Pinpoint the cell where the given text exists, returning its (x, y) midpoint coordinate. 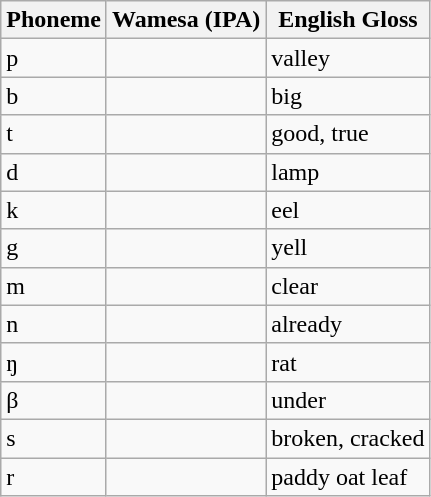
rat (348, 362)
p (54, 58)
yell (348, 248)
under (348, 400)
ŋ (54, 362)
English Gloss (348, 20)
broken, cracked (348, 438)
big (348, 96)
Wamesa (IPA) (186, 20)
already (348, 324)
b (54, 96)
clear (348, 286)
Phoneme (54, 20)
good, true (348, 134)
s (54, 438)
k (54, 210)
t (54, 134)
g (54, 248)
m (54, 286)
lamp (348, 172)
r (54, 477)
valley (348, 58)
β (54, 400)
d (54, 172)
n (54, 324)
eel (348, 210)
paddy oat leaf (348, 477)
